Extract the (X, Y) coordinate from the center of the cell holding the provided text.  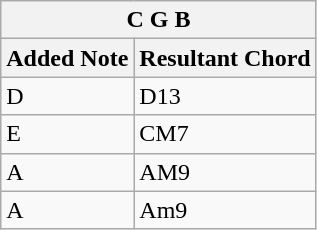
D13 (225, 96)
Am9 (225, 210)
D (68, 96)
Resultant Chord (225, 58)
CM7 (225, 134)
C G B (158, 20)
Added Note (68, 58)
AM9 (225, 172)
E (68, 134)
